Determine the [x, y] coordinate at the center of the cell enclosing the given text.  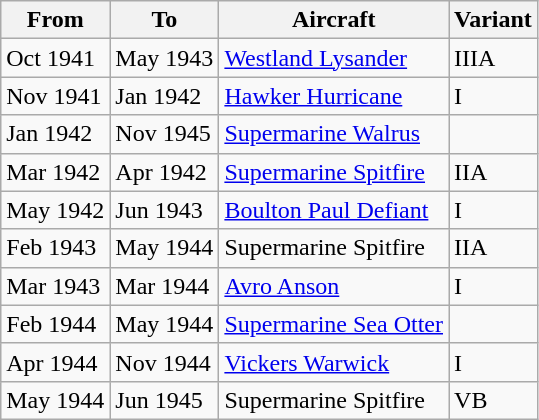
VB [494, 400]
Feb 1943 [56, 248]
Mar 1944 [164, 286]
Supermarine Sea Otter [334, 324]
Westland Lysander [334, 58]
From [56, 20]
Jun 1945 [164, 400]
Nov 1944 [164, 362]
Mar 1942 [56, 172]
Oct 1941 [56, 58]
Avro Anson [334, 286]
Apr 1944 [56, 362]
May 1942 [56, 210]
Feb 1944 [56, 324]
Aircraft [334, 20]
Jun 1943 [164, 210]
May 1943 [164, 58]
Apr 1942 [164, 172]
Variant [494, 20]
To [164, 20]
Mar 1943 [56, 286]
Boulton Paul Defiant [334, 210]
IIIA [494, 58]
Nov 1941 [56, 96]
Hawker Hurricane [334, 96]
Nov 1945 [164, 134]
Vickers Warwick [334, 362]
Supermarine Walrus [334, 134]
